Search for the cell housing the specified text and yield its [x, y] center coordinate. 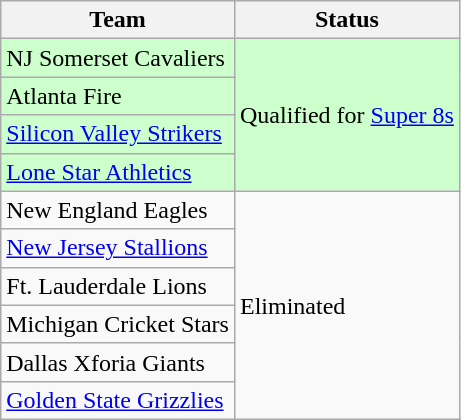
Eliminated [346, 305]
New Jersey Stallions [118, 248]
Status [346, 20]
Ft. Lauderdale Lions [118, 286]
NJ Somerset Cavaliers [118, 58]
Lone Star Athletics [118, 172]
Michigan Cricket Stars [118, 324]
New England Eagles [118, 210]
Atlanta Fire [118, 96]
Golden State Grizzlies [118, 400]
Dallas Xforia Giants [118, 362]
Qualified for Super 8s [346, 115]
Team [118, 20]
Silicon Valley Strikers [118, 134]
